For the text-containing cell, return its midpoint in [X, Y] coordinate format. 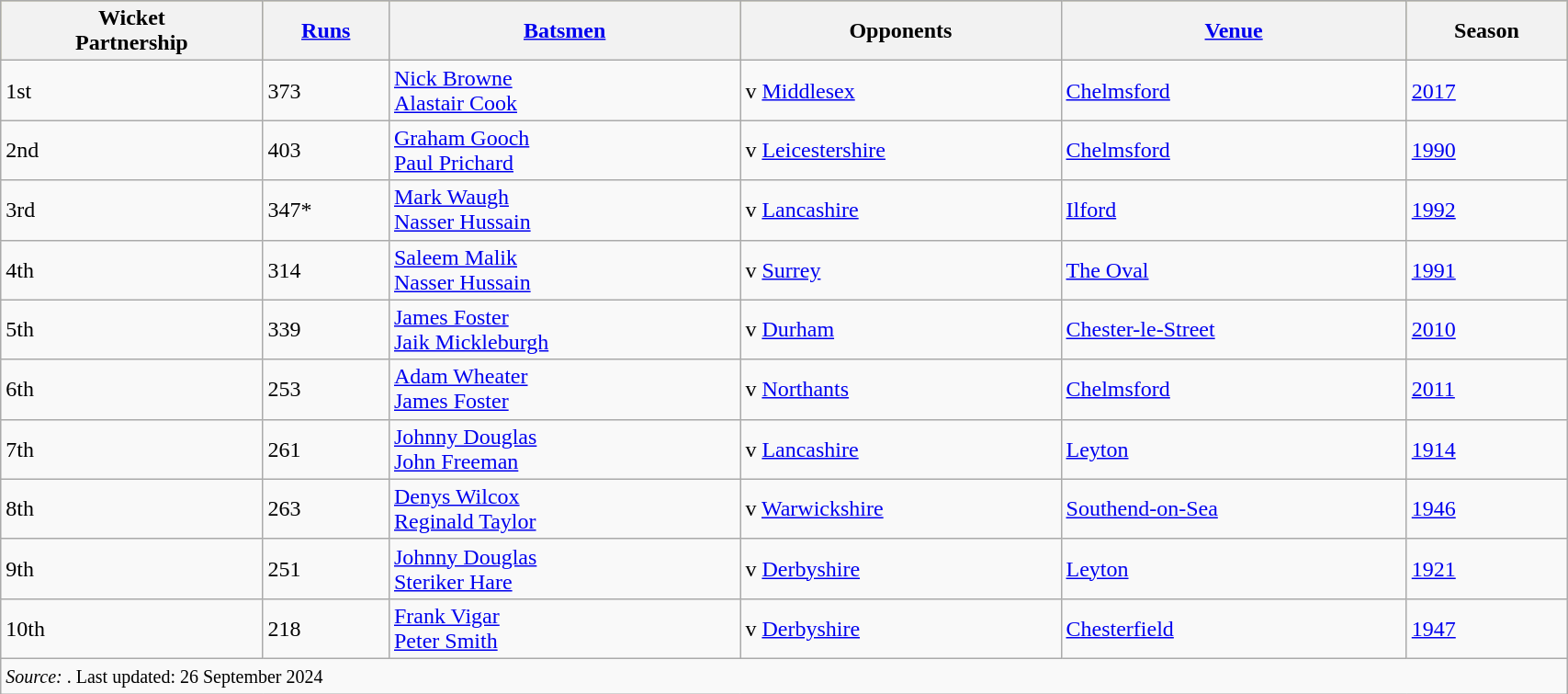
v Leicestershire [900, 151]
1990 [1486, 151]
Southend-on-Sea [1234, 509]
6th [132, 390]
373 [325, 90]
1991 [1486, 270]
2010 [1486, 329]
5th [132, 329]
1992 [1486, 210]
Johnny Douglas John Freeman [564, 449]
253 [325, 390]
v Durham [900, 329]
Graham Gooch Paul Prichard [564, 151]
1946 [1486, 509]
263 [325, 509]
218 [325, 629]
Season [1486, 31]
v Warwickshire [900, 509]
v Middlesex [900, 90]
Source: . Last updated: 26 September 2024 [784, 676]
347* [325, 210]
261 [325, 449]
339 [325, 329]
7th [132, 449]
The Oval [1234, 270]
v Surrey [900, 270]
10th [132, 629]
2nd [132, 151]
James Foster Jaik Mickleburgh [564, 329]
2017 [1486, 90]
1947 [1486, 629]
Venue [1234, 31]
4th [132, 270]
2011 [1486, 390]
1921 [1486, 568]
Nick Browne Alastair Cook [564, 90]
1st [132, 90]
Adam Wheater James Foster [564, 390]
9th [132, 568]
3rd [132, 210]
Batsmen [564, 31]
Saleem Malik Nasser Hussain [564, 270]
Ilford [1234, 210]
1914 [1486, 449]
Chester-le-Street [1234, 329]
Runs [325, 31]
8th [132, 509]
Mark Waugh Nasser Hussain [564, 210]
Chesterfield [1234, 629]
Johnny Douglas Steriker Hare [564, 568]
403 [325, 151]
Opponents [900, 31]
314 [325, 270]
Denys Wilcox Reginald Taylor [564, 509]
WicketPartnership [132, 31]
v Northants [900, 390]
Frank Vigar Peter Smith [564, 629]
251 [325, 568]
